Provide the [x, y] coordinate of the cell's center where the given text is located.  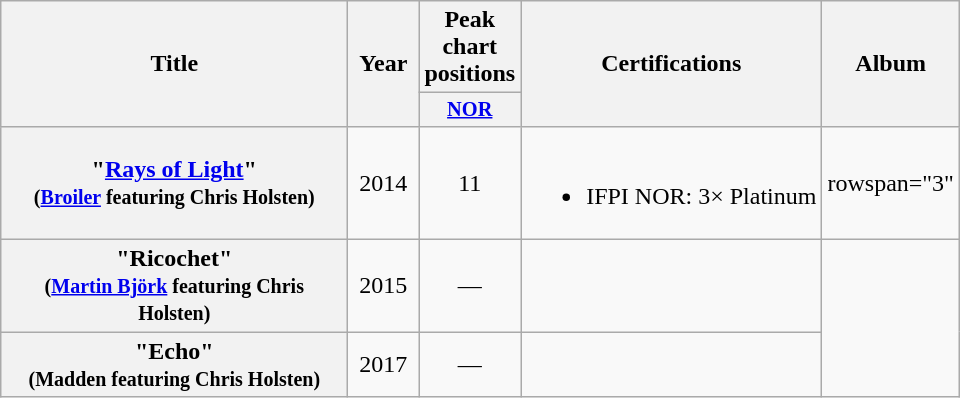
2015 [384, 286]
Certifications [672, 64]
"Rays of Light"(Broiler featuring Chris Holsten) [174, 182]
NOR [470, 110]
Year [384, 64]
Title [174, 64]
"Echo"(Madden featuring Chris Holsten) [174, 364]
"Ricochet"(Martin Björk featuring Chris Holsten) [174, 286]
11 [470, 182]
Peak chart positions [470, 47]
IFPI NOR: 3× Platinum [672, 182]
2017 [384, 364]
2014 [384, 182]
rowspan="3" [891, 182]
Album [891, 64]
